From the cell containing the given text, extract its center point as (X, Y) coordinate. 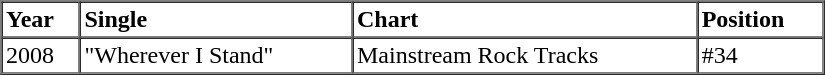
Chart (524, 20)
Single (216, 20)
Position (760, 20)
#34 (760, 56)
2008 (41, 56)
Year (41, 20)
Mainstream Rock Tracks (524, 56)
"Wherever I Stand" (216, 56)
